Extract the [X, Y] coordinate from the center of the cell holding the provided text.  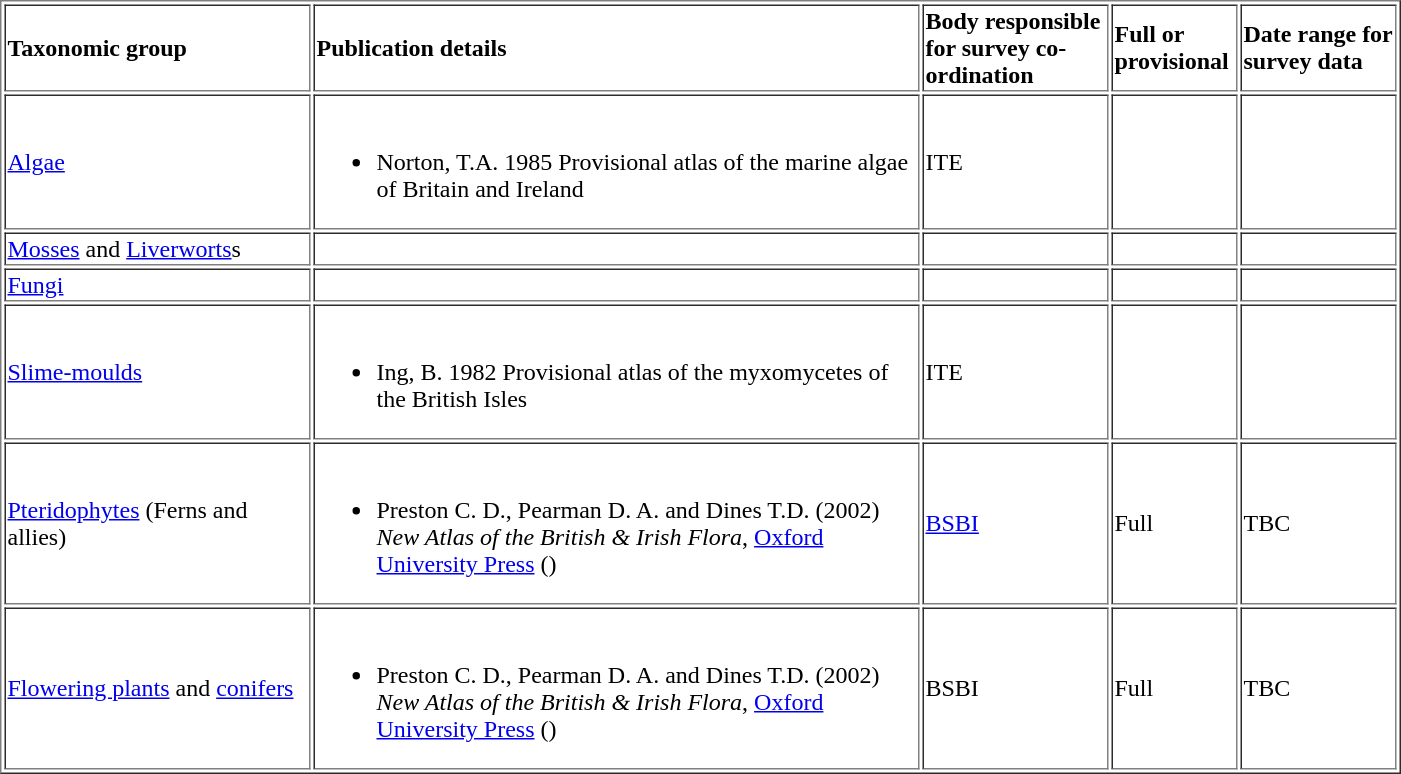
Algae [157, 162]
Full or provisional [1175, 48]
Pteridophytes (Ferns and allies) [157, 523]
Publication details [617, 48]
Fungi [157, 284]
Norton, T.A. 1985 Provisional atlas of the marine algae of Britain and Ireland [617, 162]
Mosses and Liverwortss [157, 248]
Flowering plants and conifers [157, 689]
Date range for survey data [1318, 48]
Body responsible for survey co-ordination [1015, 48]
Taxonomic group [157, 48]
Slime-moulds [157, 372]
Ing, B. 1982 Provisional atlas of the myxomycetes of the British Isles [617, 372]
